Return the (x, y) coordinate for the center point of the cell that contains the specified text.  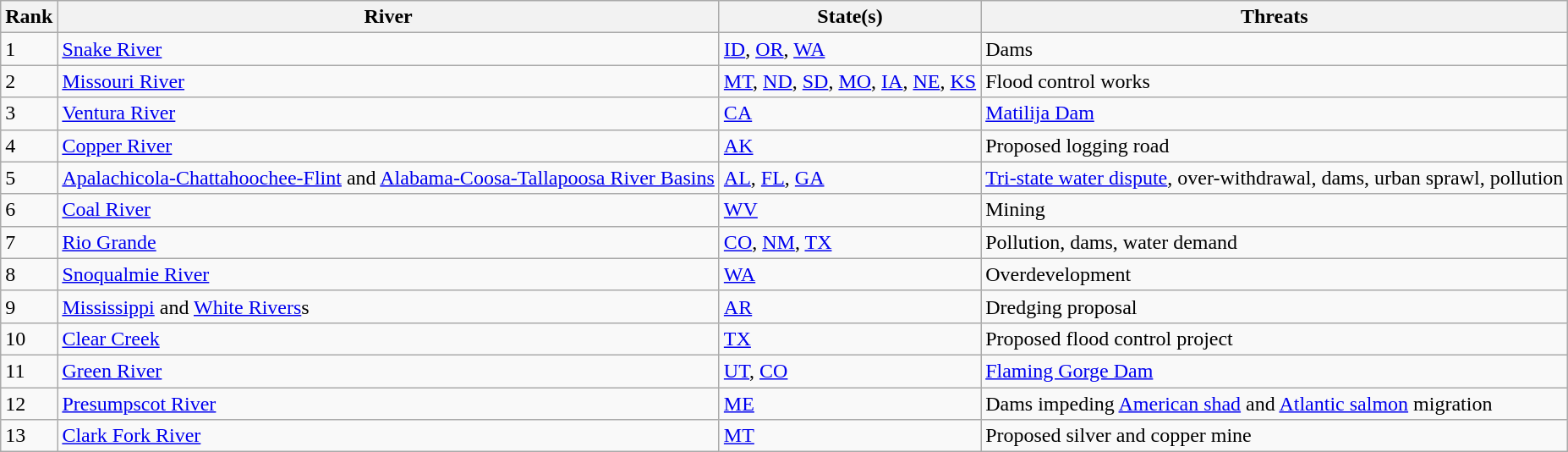
WV (849, 210)
11 (29, 371)
Rank (29, 17)
Clark Fork River (388, 436)
River (388, 17)
Copper River (388, 146)
Presumpscot River (388, 404)
Proposed logging road (1275, 146)
TX (849, 339)
Rio Grande (388, 242)
13 (29, 436)
ID, OR, WA (849, 49)
9 (29, 306)
8 (29, 274)
AK (849, 146)
Matilija Dam (1275, 113)
MT (849, 436)
Proposed silver and copper mine (1275, 436)
4 (29, 146)
12 (29, 404)
Green River (388, 371)
Tri-state water dispute, over-withdrawal, dams, urban sprawl, pollution (1275, 178)
Missouri River (388, 81)
Pollution, dams, water demand (1275, 242)
Dams (1275, 49)
State(s) (849, 17)
Snoqualmie River (388, 274)
Snake River (388, 49)
2 (29, 81)
Mississippi and White Riverss (388, 306)
Threats (1275, 17)
ME (849, 404)
Flaming Gorge Dam (1275, 371)
Dredging proposal (1275, 306)
Mining (1275, 210)
Coal River (388, 210)
UT, CO (849, 371)
Proposed flood control project (1275, 339)
6 (29, 210)
CO, NM, TX (849, 242)
MT, ND, SD, MO, IA, NE, KS (849, 81)
1 (29, 49)
Ventura River (388, 113)
WA (849, 274)
3 (29, 113)
AL, FL, GA (849, 178)
Apalachicola-Chattahoochee-Flint and Alabama-Coosa-Tallapoosa River Basins (388, 178)
Clear Creek (388, 339)
CA (849, 113)
Overdevelopment (1275, 274)
10 (29, 339)
Dams impeding American shad and Atlantic salmon migration (1275, 404)
AR (849, 306)
5 (29, 178)
Flood control works (1275, 81)
7 (29, 242)
